Pinpoint the cell where the given text exists, returning its (X, Y) midpoint coordinate. 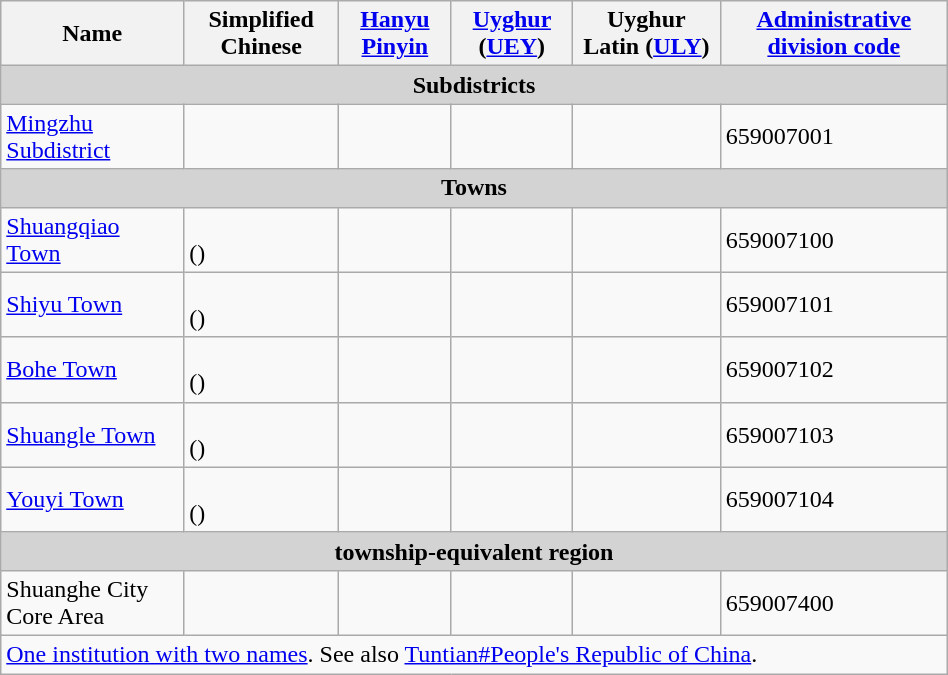
659007101 (834, 304)
Mingzhu Subdistrict (92, 136)
Shiyu Town (92, 304)
Name (92, 34)
Shuangle Town (92, 434)
659007100 (834, 240)
Administrative division code (834, 34)
One institution with two names. See also Tuntian#People's Republic of China. (474, 654)
Shuangqiao Town (92, 240)
659007102 (834, 370)
Uyghur (UEY) (512, 34)
Towns (474, 188)
Simplified Chinese (262, 34)
659007001 (834, 136)
Shuanghe City Core Area (92, 602)
Bohe Town (92, 370)
Uyghur Latin (ULY) (646, 34)
659007400 (834, 602)
township-equivalent region (474, 551)
Youyi Town (92, 500)
659007103 (834, 434)
Subdistricts (474, 85)
Hanyu Pinyin (395, 34)
659007104 (834, 500)
